Locate the cell with the specified text and output its [x, y] center coordinate. 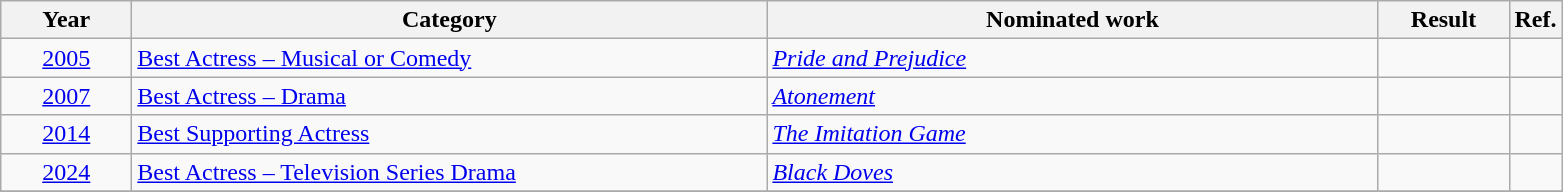
Ref. [1536, 20]
Best Actress – Musical or Comedy [450, 58]
Category [450, 20]
Black Doves [1072, 172]
2024 [66, 172]
Year [66, 20]
Pride and Prejudice [1072, 58]
Best Actress – Television Series Drama [450, 172]
Result [1444, 20]
Best Supporting Actress [450, 134]
Nominated work [1072, 20]
Atonement [1072, 96]
Best Actress – Drama [450, 96]
2005 [66, 58]
The Imitation Game [1072, 134]
2014 [66, 134]
2007 [66, 96]
